Determine the [X, Y] coordinate at the center of the cell enclosing the given text.  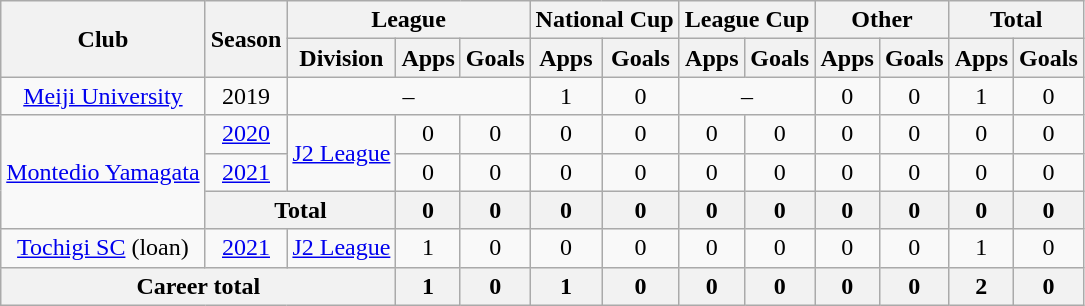
League Cup [747, 20]
National Cup [604, 20]
League [408, 20]
Division [342, 58]
2020 [246, 134]
Career total [198, 286]
Tochigi SC (loan) [103, 248]
Other [882, 20]
Season [246, 39]
2 [981, 286]
Club [103, 39]
Montedio Yamagata [103, 172]
Meiji University [103, 96]
2019 [246, 96]
